Detect which cell encompasses the target text, then output its [x, y] center coordinate. 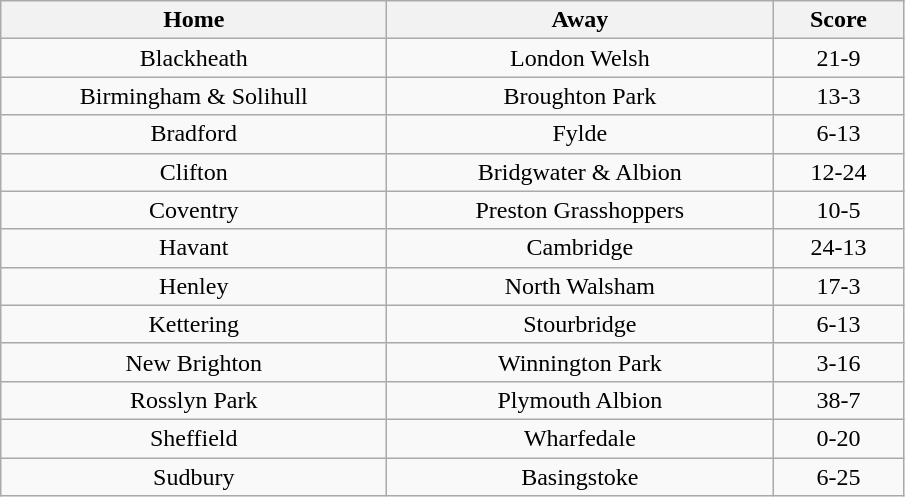
Bridgwater & Albion [580, 172]
Coventry [194, 210]
Birmingham & Solihull [194, 96]
10-5 [838, 210]
London Welsh [580, 58]
Henley [194, 286]
Away [580, 20]
Stourbridge [580, 324]
Clifton [194, 172]
24-13 [838, 248]
Winnington Park [580, 362]
Wharfedale [580, 438]
Rosslyn Park [194, 400]
Preston Grasshoppers [580, 210]
Sheffield [194, 438]
21-9 [838, 58]
New Brighton [194, 362]
Basingstoke [580, 477]
12-24 [838, 172]
North Walsham [580, 286]
3-16 [838, 362]
Home [194, 20]
Score [838, 20]
38-7 [838, 400]
17-3 [838, 286]
Kettering [194, 324]
Plymouth Albion [580, 400]
6-25 [838, 477]
Fylde [580, 134]
Bradford [194, 134]
0-20 [838, 438]
Broughton Park [580, 96]
Cambridge [580, 248]
Sudbury [194, 477]
13-3 [838, 96]
Blackheath [194, 58]
Havant [194, 248]
